Provide the (X, Y) coordinate of the cell's center where the given text is located.  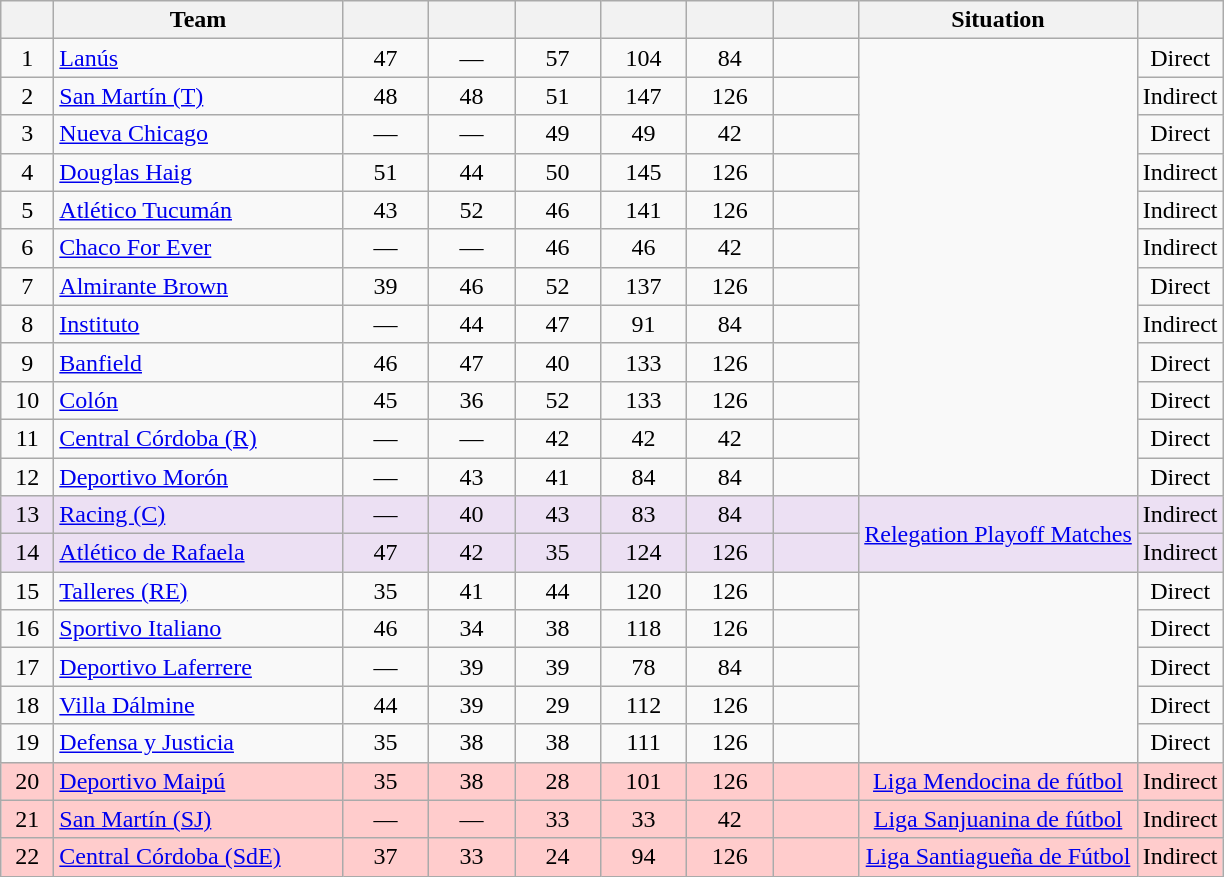
Deportivo Morón (198, 477)
Talleres (RE) (198, 591)
11 (28, 438)
Central Córdoba (R) (198, 438)
Lanús (198, 58)
24 (557, 857)
18 (28, 705)
Atlético de Rafaela (198, 553)
91 (644, 324)
Central Córdoba (SdE) (198, 857)
5 (28, 210)
Banfield (198, 362)
19 (28, 743)
Deportivo Laferrere (198, 667)
8 (28, 324)
45 (385, 400)
29 (557, 705)
50 (557, 172)
Atlético Tucumán (198, 210)
San Martín (T) (198, 96)
34 (471, 629)
Relegation Playoff Matches (998, 534)
112 (644, 705)
Racing (C) (198, 515)
Instituto (198, 324)
104 (644, 58)
10 (28, 400)
6 (28, 248)
15 (28, 591)
Situation (998, 20)
28 (557, 781)
Villa Dálmine (198, 705)
Chaco For Ever (198, 248)
2 (28, 96)
111 (644, 743)
Nueva Chicago (198, 134)
16 (28, 629)
141 (644, 210)
36 (471, 400)
Team (198, 20)
Deportivo Maipú (198, 781)
3 (28, 134)
83 (644, 515)
7 (28, 286)
14 (28, 553)
147 (644, 96)
17 (28, 667)
San Martín (SJ) (198, 819)
20 (28, 781)
120 (644, 591)
57 (557, 58)
101 (644, 781)
4 (28, 172)
9 (28, 362)
12 (28, 477)
Liga Mendocina de fútbol (998, 781)
37 (385, 857)
Almirante Brown (198, 286)
Douglas Haig (198, 172)
Liga Sanjuanina de fútbol (998, 819)
Sportivo Italiano (198, 629)
21 (28, 819)
94 (644, 857)
145 (644, 172)
118 (644, 629)
137 (644, 286)
Colón (198, 400)
1 (28, 58)
Liga Santiagueña de Fútbol (998, 857)
Defensa y Justicia (198, 743)
13 (28, 515)
78 (644, 667)
22 (28, 857)
124 (644, 553)
